Identify which cell holds the provided text, then report its (x, y) central coordinate. 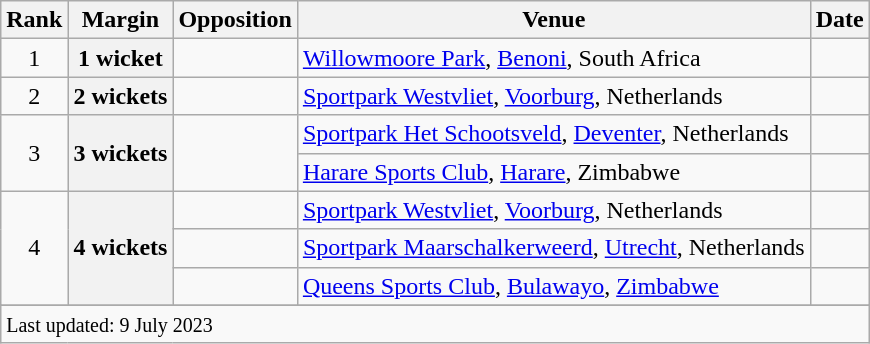
3 (34, 153)
3 wickets (120, 153)
1 wicket (120, 58)
Harare Sports Club, Harare, Zimbabwe (554, 172)
Queens Sports Club, Bulawayo, Zimbabwe (554, 286)
Last updated: 9 July 2023 (436, 324)
Venue (554, 20)
2 (34, 96)
1 (34, 58)
Sportpark Het Schootsveld, Deventer, Netherlands (554, 134)
Margin (120, 20)
Date (840, 20)
Willowmoore Park, Benoni, South Africa (554, 58)
Rank (34, 20)
Opposition (235, 20)
4 (34, 248)
2 wickets (120, 96)
Sportpark Maarschalkerweerd, Utrecht, Netherlands (554, 248)
4 wickets (120, 248)
